Return the [x, y] coordinate for the center point of the cell that contains the specified text.  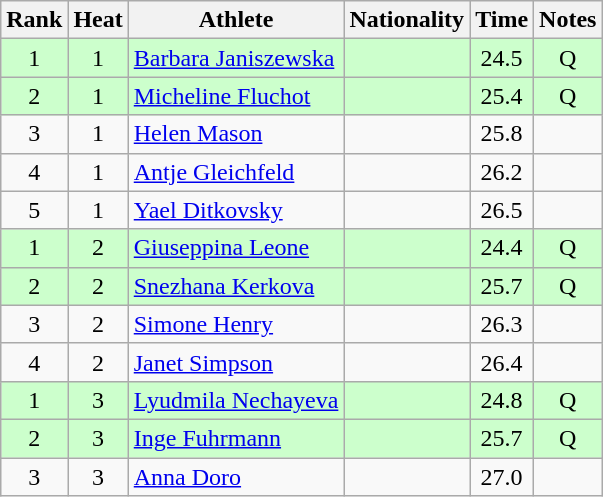
Simone Henry [236, 324]
Anna Doro [236, 477]
Inge Fuhrmann [236, 438]
27.0 [502, 477]
26.2 [502, 172]
Athlete [236, 20]
Janet Simpson [236, 362]
Helen Mason [236, 134]
Lyudmila Nechayeva [236, 400]
Barbara Janiszewska [236, 58]
Giuseppina Leone [236, 248]
26.4 [502, 362]
Micheline Fluchot [236, 96]
26.5 [502, 210]
24.8 [502, 400]
24.4 [502, 248]
Heat [98, 20]
Snezhana Kerkova [236, 286]
25.4 [502, 96]
Nationality [407, 20]
24.5 [502, 58]
Time [502, 20]
Antje Gleichfeld [236, 172]
Notes [568, 20]
26.3 [502, 324]
Yael Ditkovsky [236, 210]
Rank [34, 20]
25.8 [502, 134]
5 [34, 210]
